Locate the cell with the specified text and output its [x, y] center coordinate. 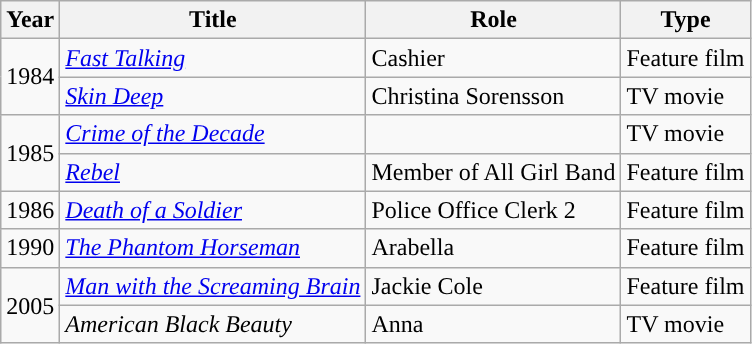
Role [494, 20]
Cashier [494, 58]
Arabella [494, 248]
Member of All Girl Band [494, 172]
Fast Talking [213, 58]
Jackie Cole [494, 286]
The Phantom Horseman [213, 248]
2005 [30, 305]
Anna [494, 324]
American Black Beauty [213, 324]
Man with the Screaming Brain [213, 286]
Christina Sorensson [494, 96]
1985 [30, 153]
Year [30, 20]
Skin Deep [213, 96]
Title [213, 20]
1990 [30, 248]
Type [686, 20]
Rebel [213, 172]
Crime of the Decade [213, 134]
Police Office Clerk 2 [494, 210]
1984 [30, 77]
Death of a Soldier [213, 210]
1986 [30, 210]
